Determine the (x, y) coordinate at the center of the cell enclosing the given text.  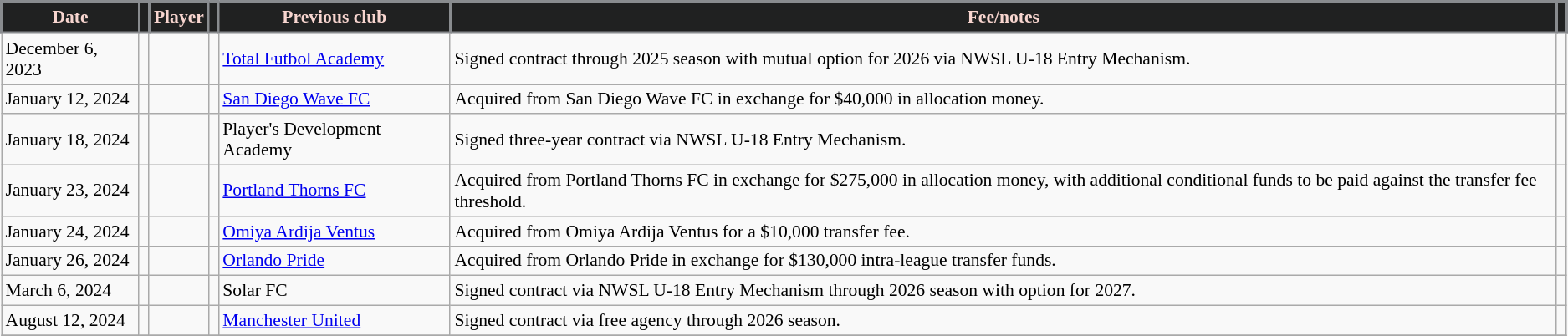
Acquired from San Diego Wave FC in exchange for $40,000 in allocation money. (1004, 99)
August 12, 2024 (70, 321)
December 6, 2023 (70, 59)
Player's Development Academy (335, 140)
Fee/notes (1004, 17)
Acquired from Omiya Ardija Ventus for a $10,000 transfer fee. (1004, 232)
Signed contract via NWSL U-18 Entry Mechanism through 2026 season with option for 2027. (1004, 291)
Date (70, 17)
Signed contract via free agency through 2026 season. (1004, 321)
January 18, 2024 (70, 140)
January 23, 2024 (70, 191)
Orlando Pride (335, 261)
Omiya Ardija Ventus (335, 232)
Manchester United (335, 321)
March 6, 2024 (70, 291)
Signed contract through 2025 season with mutual option for 2026 via NWSL U-18 Entry Mechanism. (1004, 59)
Portland Thorns FC (335, 191)
January 24, 2024 (70, 232)
Solar FC (335, 291)
January 26, 2024 (70, 261)
January 12, 2024 (70, 99)
Player (179, 17)
Signed three-year contract via NWSL U-18 Entry Mechanism. (1004, 140)
San Diego Wave FC (335, 99)
Total Futbol Academy (335, 59)
Acquired from Orlando Pride in exchange for $130,000 intra-league transfer funds. (1004, 261)
Previous club (335, 17)
